Extract the (X, Y) coordinate from the center of the cell holding the provided text.  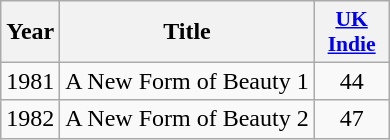
Year (30, 32)
1981 (30, 81)
Title (187, 32)
44 (352, 81)
47 (352, 119)
UK Indie (352, 32)
A New Form of Beauty 1 (187, 81)
A New Form of Beauty 2 (187, 119)
1982 (30, 119)
